Locate the cell with the specified text and output its [X, Y] center coordinate. 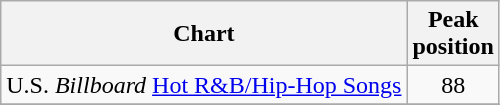
Peakposition [453, 34]
88 [453, 85]
Chart [204, 34]
U.S. Billboard Hot R&B/Hip-Hop Songs [204, 85]
